From the cell containing the given text, extract its center point as [x, y] coordinate. 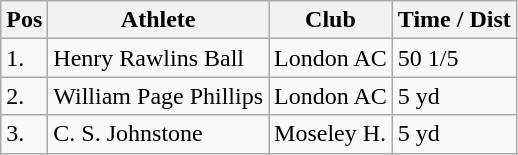
C. S. Johnstone [158, 134]
Moseley H. [331, 134]
50 1/5 [454, 58]
Pos [24, 20]
1. [24, 58]
Athlete [158, 20]
Time / Dist [454, 20]
2. [24, 96]
3. [24, 134]
William Page Phillips [158, 96]
Henry Rawlins Ball [158, 58]
Club [331, 20]
